Return the [X, Y] coordinate for the center point of the cell that contains the specified text.  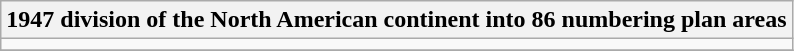
1947 division of the North American continent into 86 numbering plan areas [396, 20]
